Detect which cell encompasses the target text, then output its (x, y) center coordinate. 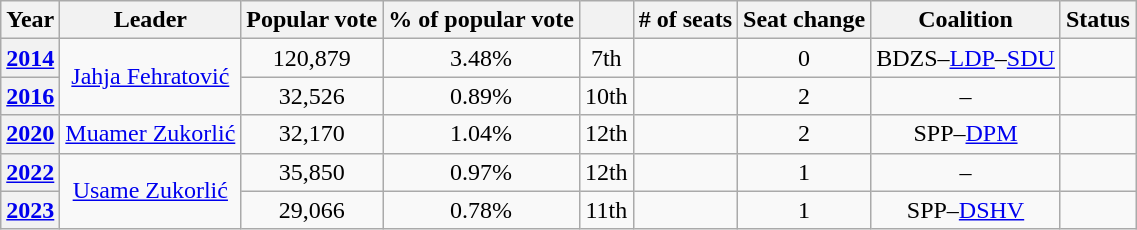
35,850 (312, 172)
Seat change (804, 20)
3.48% (482, 58)
Leader (150, 20)
0.97% (482, 172)
32,170 (312, 134)
Muamer Zukorlić (150, 134)
0.89% (482, 96)
Coalition (966, 20)
Status (1098, 20)
120,879 (312, 58)
1.04% (482, 134)
# of seats (685, 20)
11th (606, 210)
0 (804, 58)
SPP–DPM (966, 134)
Usame Zukorlić (150, 191)
Jahja Fehratović (150, 77)
BDZS–LDP–SDU (966, 58)
Popular vote (312, 20)
32,526 (312, 96)
0.78% (482, 210)
2022 (30, 172)
7th (606, 58)
% of popular vote (482, 20)
29,066 (312, 210)
2020 (30, 134)
2016 (30, 96)
10th (606, 96)
2014 (30, 58)
Year (30, 20)
2023 (30, 210)
SPP–DSHV (966, 210)
